Provide the [X, Y] coordinate of the cell's center where the given text is located.  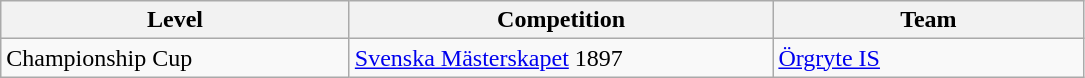
Örgryte IS [928, 58]
Svenska Mästerskapet 1897 [561, 58]
Level [176, 20]
Championship Cup [176, 58]
Team [928, 20]
Competition [561, 20]
